Locate the cell with the specified text and output its (x, y) center coordinate. 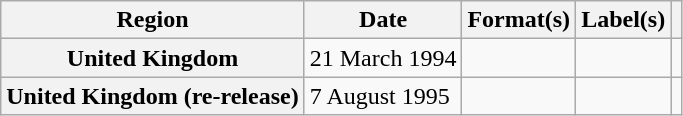
United Kingdom (152, 58)
21 March 1994 (383, 58)
Region (152, 20)
Label(s) (624, 20)
United Kingdom (re-release) (152, 96)
Format(s) (519, 20)
7 August 1995 (383, 96)
Date (383, 20)
